Identify which cell holds the provided text, then report its (X, Y) central coordinate. 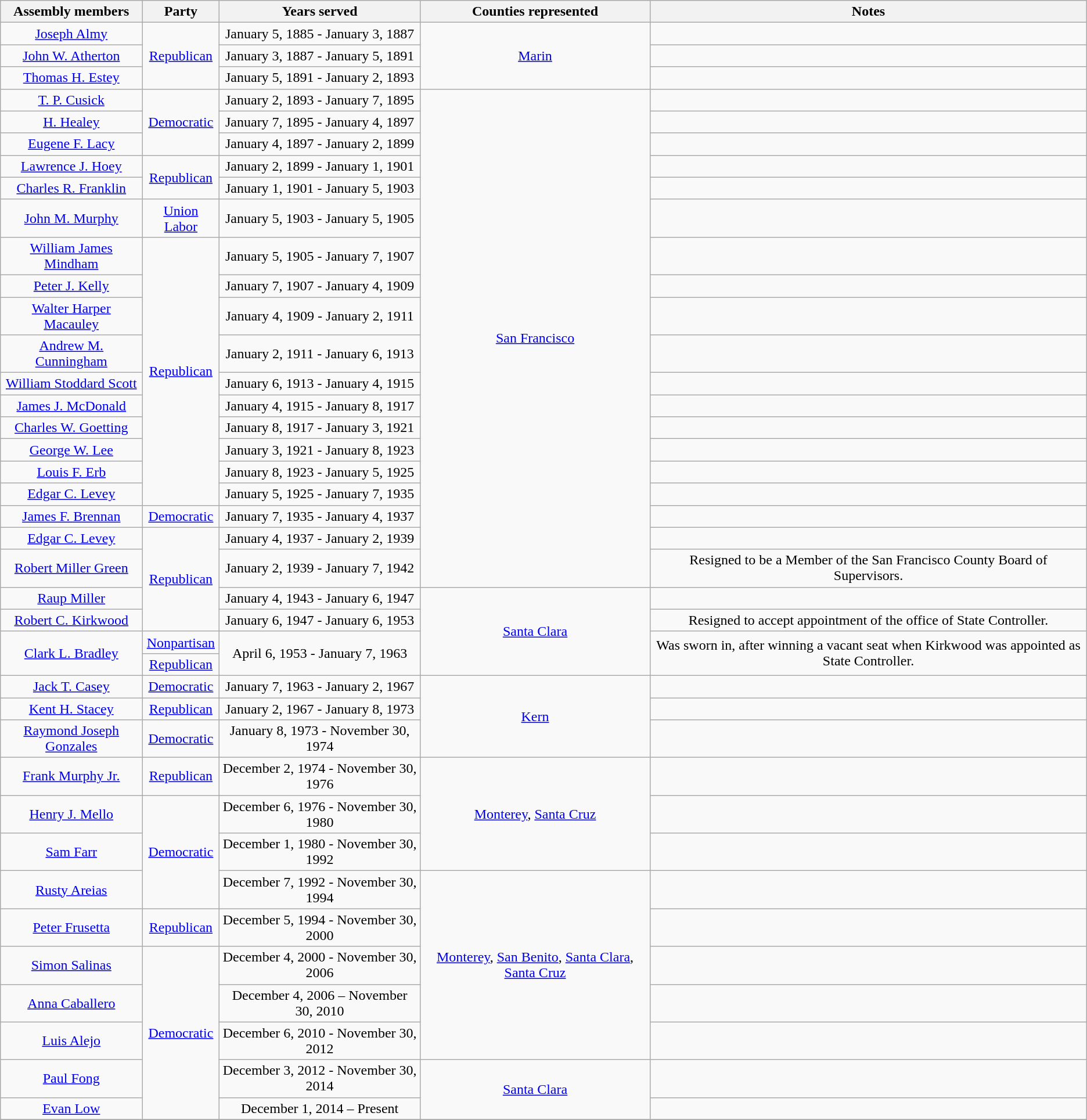
December 4, 2006 – November 30, 2010 (319, 1003)
William Stoddard Scott (71, 384)
January 7, 1907 - January 4, 1909 (319, 286)
Peter J. Kelly (71, 286)
January 7, 1935 - January 4, 1937 (319, 516)
January 2, 1893 - January 7, 1895 (319, 100)
Resigned to accept appointment of the office of State Controller. (869, 620)
John W. Atherton (71, 56)
December 6, 2010 - November 30, 2012 (319, 1040)
January 7, 1895 - January 4, 1897 (319, 122)
Andrew M. Cunningham (71, 354)
January 4, 1909 - January 2, 1911 (319, 316)
Henry J. Mello (71, 814)
January 5, 1891 - January 2, 1893 (319, 78)
Kent H. Stacey (71, 709)
Raymond Joseph Gonzales (71, 739)
December 4, 2000 - November 30, 2006 (319, 965)
George W. Lee (71, 450)
January 8, 1923 - January 5, 1925 (319, 472)
San Francisco (535, 338)
Frank Murphy Jr. (71, 777)
Jack T. Casey (71, 686)
January 1, 1901 - January 5, 1903 (319, 188)
January 2, 1911 - January 6, 1913 (319, 354)
Resigned to be a Member of the San Francisco County Board of Supervisors. (869, 568)
January 2, 1967 - January 8, 1973 (319, 709)
Lawrence J. Hoey (71, 166)
Kern (535, 716)
Charles R. Franklin (71, 188)
January 6, 1947 - January 6, 1953 (319, 620)
January 2, 1939 - January 7, 1942 (319, 568)
Clark L. Bradley (71, 653)
Peter Frusetta (71, 928)
Monterey, Santa Cruz (535, 814)
Robert Miller Green (71, 568)
January 2, 1899 - January 1, 1901 (319, 166)
John M. Murphy (71, 218)
January 8, 1973 - November 30, 1974 (319, 739)
Was sworn in, after winning a vacant seat when Kirkwood was appointed as State Controller. (869, 653)
James F. Brennan (71, 516)
Monterey, San Benito, Santa Clara, Santa Cruz (535, 965)
Walter Harper Macauley (71, 316)
Counties represented (535, 12)
Eugene F. Lacy (71, 144)
H. Healey (71, 122)
January 4, 1897 - January 2, 1899 (319, 144)
William James Mindham (71, 255)
T. P. Cusick (71, 100)
Rusty Areias (71, 889)
December 5, 1994 - November 30, 2000 (319, 928)
January 6, 1913 - January 4, 1915 (319, 384)
January 4, 1937 - January 2, 1939 (319, 538)
January 4, 1915 - January 8, 1917 (319, 406)
January 5, 1925 - January 7, 1935 (319, 494)
Assembly members (71, 12)
Evan Low (71, 1108)
January 5, 1905 - January 7, 1907 (319, 255)
December 7, 1992 - November 30, 1994 (319, 889)
Union Labor (181, 218)
January 4, 1943 - January 6, 1947 (319, 598)
December 1, 2014 – Present (319, 1108)
Louis F. Erb (71, 472)
Nonpartisan (181, 642)
Charles W. Goetting (71, 428)
Simon Salinas (71, 965)
Paul Fong (71, 1079)
Thomas H. Estey (71, 78)
January 7, 1963 - January 2, 1967 (319, 686)
Robert C. Kirkwood (71, 620)
James J. McDonald (71, 406)
Sam Farr (71, 852)
Joseph Almy (71, 34)
Marin (535, 56)
January 3, 1921 - January 8, 1923 (319, 450)
Anna Caballero (71, 1003)
Party (181, 12)
January 5, 1903 - January 5, 1905 (319, 218)
Years served (319, 12)
January 3, 1887 - January 5, 1891 (319, 56)
Notes (869, 12)
Luis Alejo (71, 1040)
December 3, 2012 - November 30, 2014 (319, 1079)
Raup Miller (71, 598)
January 5, 1885 - January 3, 1887 (319, 34)
December 1, 1980 - November 30, 1992 (319, 852)
January 8, 1917 - January 3, 1921 (319, 428)
December 6, 1976 - November 30, 1980 (319, 814)
December 2, 1974 - November 30, 1976 (319, 777)
April 6, 1953 - January 7, 1963 (319, 653)
